Detect which cell encompasses the target text, then output its (X, Y) center coordinate. 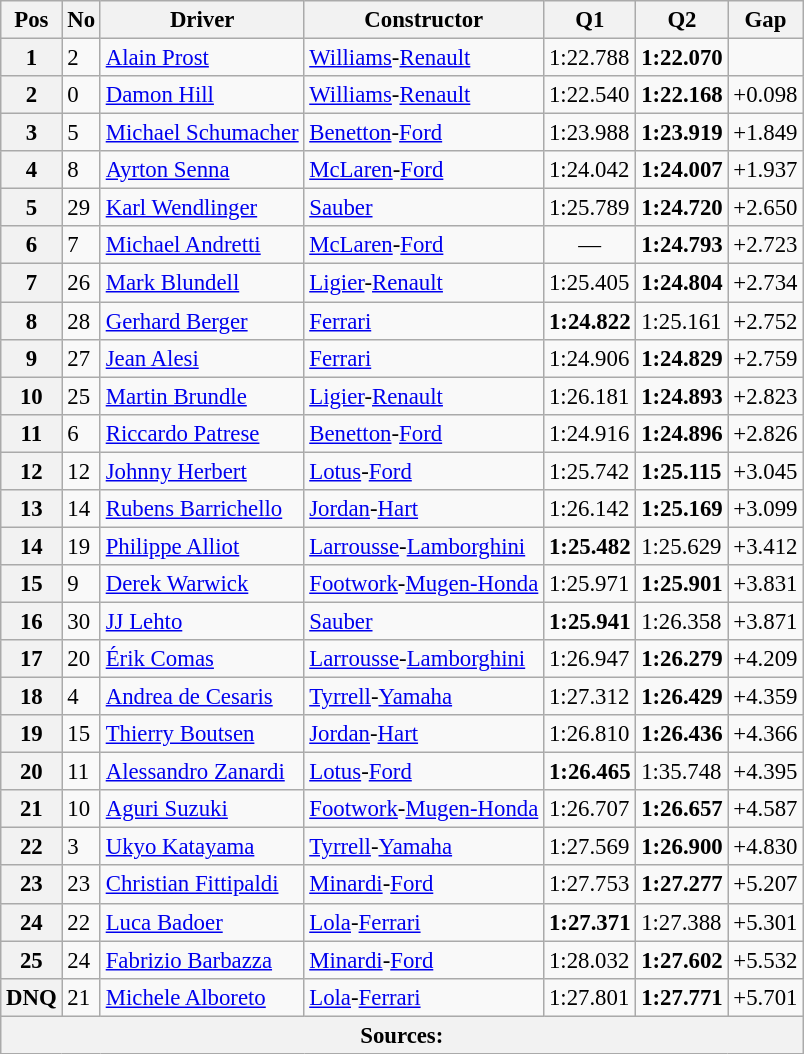
+3.871 (766, 621)
1:22.070 (682, 58)
Rubens Barrichello (202, 509)
1:27.277 (682, 885)
+2.650 (766, 208)
Aguri Suzuki (202, 809)
1:27.312 (590, 697)
— (590, 245)
1:27.602 (682, 960)
+4.359 (766, 697)
26 (81, 283)
1:27.569 (590, 847)
1:27.388 (682, 922)
1:25.789 (590, 208)
1:24.804 (682, 283)
1:26.181 (590, 396)
Driver (202, 20)
1:27.801 (590, 997)
1:24.893 (682, 396)
1:26.900 (682, 847)
1:27.753 (590, 885)
1:24.793 (682, 245)
0 (81, 95)
+2.734 (766, 283)
1:25.742 (590, 471)
Alessandro Zanardi (202, 772)
1:26.657 (682, 809)
27 (81, 358)
30 (81, 621)
1:28.032 (590, 960)
Johnny Herbert (202, 471)
1:24.896 (682, 433)
+0.098 (766, 95)
+5.301 (766, 922)
Damon Hill (202, 95)
+5.532 (766, 960)
Thierry Boutsen (202, 734)
1:24.829 (682, 358)
1:23.988 (590, 133)
13 (32, 509)
+2.723 (766, 245)
1 (32, 58)
1:24.042 (590, 170)
1:25.941 (590, 621)
Mark Blundell (202, 283)
29 (81, 208)
+2.759 (766, 358)
1:25.405 (590, 283)
1:22.540 (590, 95)
1:26.707 (590, 809)
Michael Schumacher (202, 133)
1:22.168 (682, 95)
1:24.007 (682, 170)
Riccardo Patrese (202, 433)
+3.412 (766, 546)
18 (32, 697)
+4.366 (766, 734)
Gap (766, 20)
1:27.771 (682, 997)
+5.207 (766, 885)
Alain Prost (202, 58)
Ayrton Senna (202, 170)
1:25.161 (682, 321)
+4.587 (766, 809)
Constructor (424, 20)
1:25.169 (682, 509)
Ukyo Katayama (202, 847)
1:24.916 (590, 433)
1:26.429 (682, 697)
Q1 (590, 20)
1:26.947 (590, 659)
No (81, 20)
1:35.748 (682, 772)
Sources: (402, 1035)
Philippe Alliot (202, 546)
1:25.901 (682, 584)
Pos (32, 20)
JJ Lehto (202, 621)
DNQ (32, 997)
Fabrizio Barbazza (202, 960)
Derek Warwick (202, 584)
+3.045 (766, 471)
+3.099 (766, 509)
1:25.482 (590, 546)
1:26.358 (682, 621)
+5.701 (766, 997)
Martin Brundle (202, 396)
Karl Wendlinger (202, 208)
1:26.142 (590, 509)
16 (32, 621)
1:23.919 (682, 133)
1:26.436 (682, 734)
Andrea de Cesaris (202, 697)
+4.395 (766, 772)
+4.209 (766, 659)
17 (32, 659)
+2.823 (766, 396)
1:25.971 (590, 584)
1:25.115 (682, 471)
+2.826 (766, 433)
1:24.822 (590, 321)
28 (81, 321)
1:24.906 (590, 358)
Jean Alesi (202, 358)
Gerhard Berger (202, 321)
+1.937 (766, 170)
Q2 (682, 20)
Christian Fittipaldi (202, 885)
Érik Comas (202, 659)
1:25.629 (682, 546)
1:26.279 (682, 659)
+3.831 (766, 584)
1:26.810 (590, 734)
Michael Andretti (202, 245)
Michele Alboreto (202, 997)
1:26.465 (590, 772)
1:24.720 (682, 208)
+4.830 (766, 847)
Luca Badoer (202, 922)
1:27.371 (590, 922)
1:22.788 (590, 58)
+1.849 (766, 133)
+2.752 (766, 321)
